Identify which cell holds the provided text, then report its (X, Y) central coordinate. 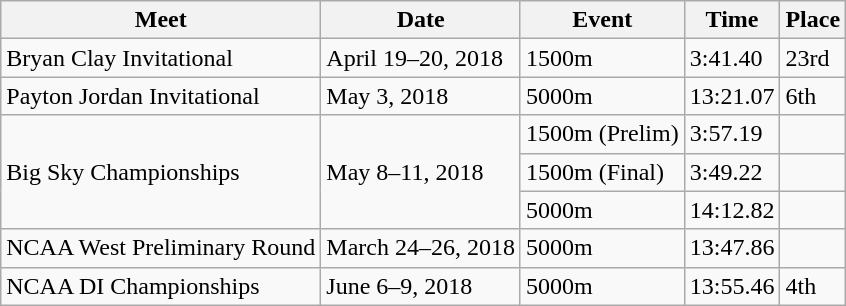
NCAA DI Championships (161, 286)
13:47.86 (732, 248)
3:49.22 (732, 172)
Event (602, 20)
1500m (Prelim) (602, 134)
Date (421, 20)
14:12.82 (732, 210)
June 6–9, 2018 (421, 286)
Time (732, 20)
1500m (Final) (602, 172)
Bryan Clay Invitational (161, 58)
March 24–26, 2018 (421, 248)
April 19–20, 2018 (421, 58)
May 8–11, 2018 (421, 172)
May 3, 2018 (421, 96)
23rd (813, 58)
13:21.07 (732, 96)
13:55.46 (732, 286)
4th (813, 286)
Payton Jordan Invitational (161, 96)
NCAA West Preliminary Round (161, 248)
3:57.19 (732, 134)
3:41.40 (732, 58)
6th (813, 96)
Meet (161, 20)
Place (813, 20)
1500m (602, 58)
Big Sky Championships (161, 172)
